Determine the (x, y) coordinate at the center of the cell enclosing the given text.  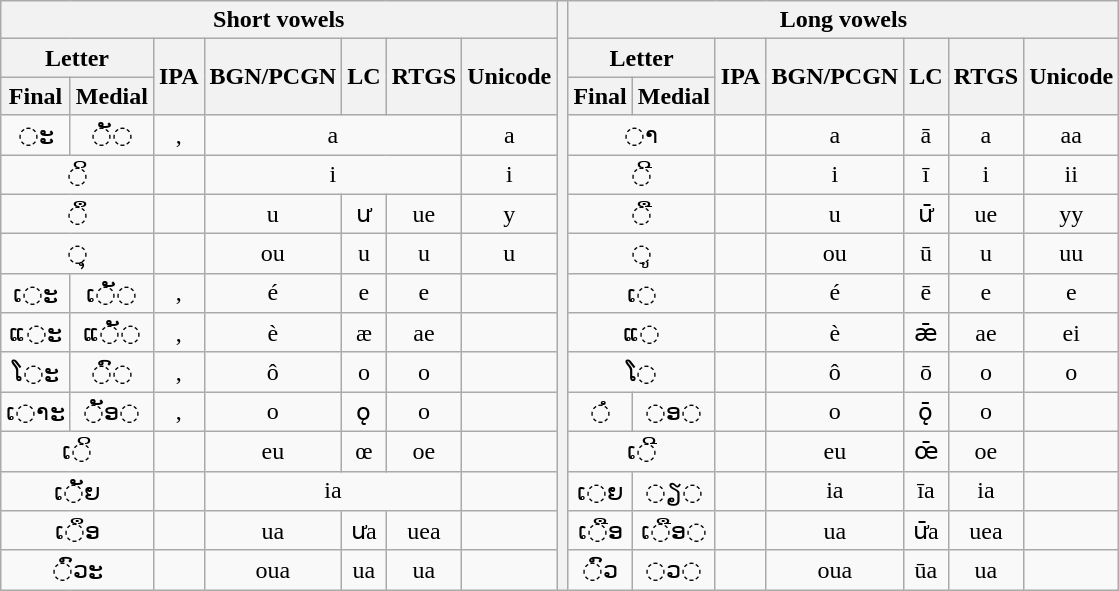
ō (926, 372)
Long vowels (844, 20)
œ (364, 451)
ເ◌ັຍ (78, 491)
Short vowels (279, 20)
ư̄ (926, 214)
ei (1072, 333)
◌າ (642, 135)
ເ◌ (642, 293)
◌ົວະ (78, 570)
ǭ (926, 412)
◌ວ◌ (674, 570)
ແ◌ັ◌ (112, 333)
ưa (364, 531)
ǣ (926, 333)
ເ◌າະ (36, 412)
y (510, 214)
aa (1072, 135)
◌ົ◌ (112, 372)
◌ູ (642, 254)
◌ີ (642, 174)
ເ◌ະ (36, 293)
ເ◌ຍ (600, 491)
ເ◌ັ◌ (112, 293)
◌ື (642, 214)
ii (1072, 174)
ǫ (364, 412)
◌ິ (78, 174)
ư (364, 214)
uu (1072, 254)
◌ຸ (78, 254)
◌ະ (36, 135)
ແ◌ະ (36, 333)
ເ◌ືອ◌ (674, 531)
œ̄ (926, 451)
ūa (926, 570)
ໂ◌ະ (36, 372)
ແ◌ (642, 333)
◌ັອ◌ (112, 412)
◌ໍ (600, 412)
ư̄a (926, 531)
ē (926, 293)
◌ົວ (600, 570)
ເ◌ີ (642, 451)
◌ຽ◌ (674, 491)
īa (926, 491)
◌ຶ (78, 214)
◌ອ◌ (674, 412)
yy (1072, 214)
ī (926, 174)
ເ◌ິ (78, 451)
æ (364, 333)
ເ◌ືອ (600, 531)
ເ◌ຶອ (78, 531)
ū (926, 254)
ā (926, 135)
ໂ◌ (642, 372)
◌ັ◌ (112, 135)
